Search for the cell housing the specified text and yield its [x, y] center coordinate. 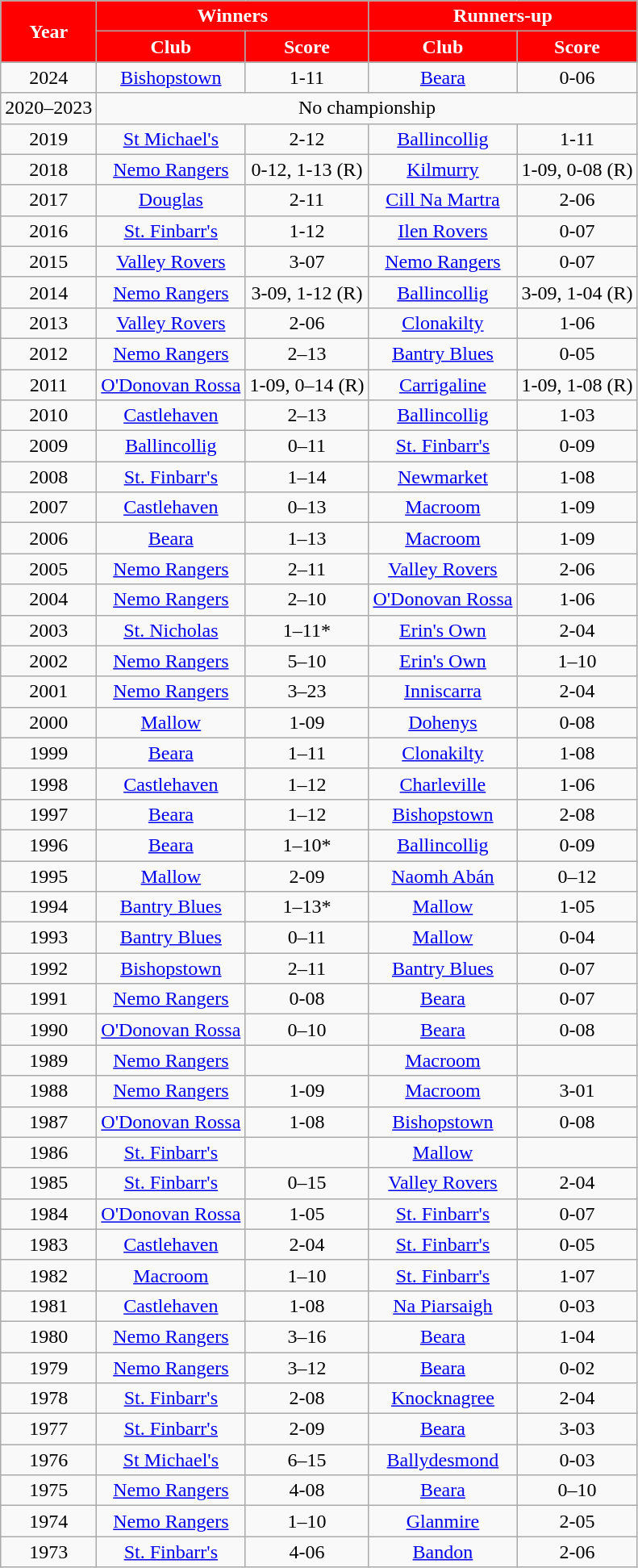
Charleville [443, 784]
1–14 [306, 477]
4-08 [306, 1491]
6–15 [306, 1460]
1999 [48, 753]
1991 [48, 999]
1-03 [578, 416]
2010 [48, 416]
2016 [48, 231]
1984 [48, 1214]
2-05 [578, 1521]
1–11 [306, 753]
1983 [48, 1244]
0–15 [306, 1183]
1979 [48, 1368]
1977 [48, 1429]
St. Nicholas [171, 630]
1986 [48, 1152]
Bandon [443, 1552]
No championship [367, 108]
0-04 [578, 938]
3-03 [578, 1429]
2007 [48, 508]
Ilen Rovers [443, 231]
1987 [48, 1122]
Inniscarra [443, 692]
0-12, 1-13 (R) [306, 169]
1-12 [306, 231]
0–12 [578, 876]
2003 [48, 630]
1-09, 0-08 (R) [578, 169]
3-01 [578, 1091]
Year [48, 31]
2001 [48, 692]
Na Piarsaigh [443, 1306]
2020–2023 [48, 108]
2012 [48, 353]
3-07 [306, 261]
2015 [48, 261]
2013 [48, 323]
2018 [48, 169]
1998 [48, 784]
0-06 [578, 77]
Kilmurry [443, 169]
Naomh Abán [443, 876]
Cill Na Martra [443, 200]
1975 [48, 1491]
2006 [48, 538]
1–13* [306, 907]
2-11 [306, 200]
1997 [48, 814]
Newmarket [443, 477]
5–10 [306, 661]
3-09, 1-04 (R) [578, 292]
2014 [48, 292]
2-12 [306, 139]
2–10 [306, 600]
1992 [48, 968]
2011 [48, 385]
3-09, 1-12 (R) [306, 292]
1985 [48, 1183]
3–23 [306, 692]
1–13 [306, 538]
1996 [48, 845]
2002 [48, 661]
4-06 [306, 1552]
3–12 [306, 1368]
Runners-up [503, 16]
2019 [48, 139]
1990 [48, 1030]
1988 [48, 1091]
1994 [48, 907]
Glanmire [443, 1521]
Ballydesmond [443, 1460]
2008 [48, 477]
Carrigaline [443, 385]
2017 [48, 200]
2005 [48, 569]
1-09, 0–14 (R) [306, 385]
2004 [48, 600]
1-07 [578, 1275]
Dohenys [443, 722]
1-09, 1-08 (R) [578, 385]
1976 [48, 1460]
Douglas [171, 200]
2009 [48, 446]
3–16 [306, 1336]
Winners [232, 16]
2000 [48, 722]
1982 [48, 1275]
1993 [48, 938]
1981 [48, 1306]
0–13 [306, 508]
0-02 [578, 1368]
1980 [48, 1336]
1989 [48, 1060]
1–11* [306, 630]
Knocknagree [443, 1399]
1973 [48, 1552]
2024 [48, 77]
1–10* [306, 845]
1974 [48, 1521]
1995 [48, 876]
1-04 [578, 1336]
1978 [48, 1399]
